Pinpoint the cell where the given text exists, returning its [X, Y] midpoint coordinate. 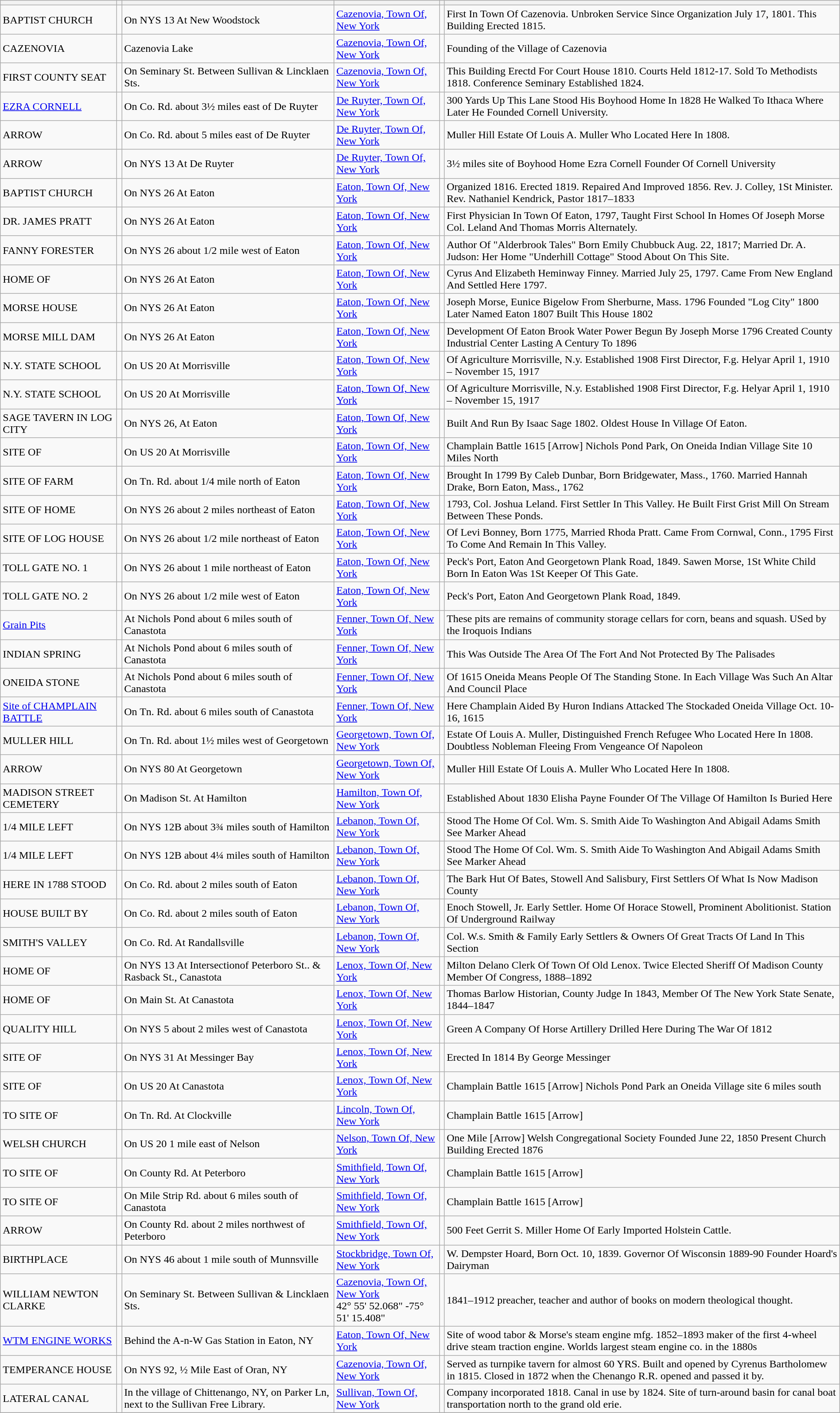
Champlain Battle 1615 [Arrow] Nichols Pond Park an Oneida Village site 6 miles south [642, 1086]
ONEIDA STONE [58, 682]
On NYS 31 At Messinger Bay [228, 1057]
On Tn. Rd. At Clockville [228, 1115]
SAGE TAVERN IN LOG CITY [58, 424]
Sullivan, Town Of, New York [387, 1398]
QUALITY HILL [58, 1029]
Champlain Battle 1615 [Arrow] Nichols Pond Park, On Oneida Indian Village Site 10 Miles North [642, 452]
Lincoln, Town Of, New York [387, 1115]
On Co. Rd. At Randallsville [228, 942]
Grain Pits [58, 625]
On Mile Strip Rd. about 6 miles south of Canastota [228, 1202]
Company incorporated 1818. Canal in use by 1824. Site of turn-around basin for canal boat transportation north to the grand old erie. [642, 1398]
Established About 1830 Elisha Payne Founder Of The Village Of Hamilton Is Buried Here [642, 798]
Enoch Stowell, Jr. Early Settler. Home Of Horace Stowell, Prominent Abolitionist. Station Of Underground Railway [642, 914]
SITE OF FARM [58, 481]
First Physician In Town Of Eaton, 1797, Taught First School In Homes Of Joseph Morse Col. Leland And Thomas Morris Alternately. [642, 222]
On US 20 At Canastota [228, 1086]
TOLL GATE NO. 2 [58, 596]
Brought In 1799 By Caleb Dunbar, Born Bridgewater, Mass., 1760. Married Hannah Drake, Born Eaton, Mass., 1762 [642, 481]
On NYS 26 about 1/2 mile northeast of Eaton [228, 539]
Cyrus And Elizabeth Heminway Finney. Married July 25, 1797. Came From New England And Settled Here 1797. [642, 279]
On NYS 13 At De Ruyter [228, 164]
W. Dempster Hoard, Born Oct. 10, 1839. Governor Of Wisconsin 1889-90 Founder Hoard's Dairyman [642, 1259]
Author Of "Alderbrook Tales" Born Emily Chubbuck Aug. 22, 1817; Married Dr. A. Judson: Her Home "Underhill Cottage" Stood About On This Site. [642, 250]
On NYS 80 At Georgetown [228, 769]
TEMPERANCE HOUSE [58, 1370]
FIRST COUNTY SEAT [58, 77]
Peck's Port, Eaton And Georgetown Plank Road, 1849. Sawen Morse, 1St White Child Born In Eaton Was 1St Keeper Of This Gate. [642, 567]
Of 1615 Oneida Means People Of The Standing Stone. In Each Village Was Such An Altar And Council Place [642, 682]
1841–1912 preacher, teacher and author of books on modern theological thought. [642, 1300]
BIRTHPLACE [58, 1259]
MORSE MILL DAM [58, 337]
SITE OF LOG HOUSE [58, 539]
On County Rd. At Peterboro [228, 1172]
Stockbridge, Town Of, New York [387, 1259]
Cazenovia, Town Of, New York42° 55' 52.068" -75° 51' 15.408" [387, 1300]
Built And Run By Isaac Sage 1802. Oldest House In Village Of Eaton. [642, 424]
Peck's Port, Eaton And Georgetown Plank Road, 1849. [642, 596]
Milton Delano Clerk Of Town Of Old Lenox. Twice Elected Sheriff Of Madison County Member Of Congress, 1888–1892 [642, 971]
Hamilton, Town Of, New York [387, 798]
500 Feet Gerrit S. Miller Home Of Early Imported Holstein Cattle. [642, 1230]
CAZENOVIA [58, 49]
The Bark Hut Of Bates, Stowell And Salisbury, First Settlers Of What Is Now Madison County [642, 884]
These pits are remains of community storage cellars for corn, beans and squash. USed by the Iroquois Indians [642, 625]
Founding of the Village of Cazenovia [642, 49]
WELSH CHURCH [58, 1144]
Organized 1816. Erected 1819. Repaired And Improved 1856. Rev. J. Colley, 1St Minister. Rev. Nathaniel Kendrick, Pastor 1817–1833 [642, 192]
On Tn. Rd. about 1½ miles west of Georgetown [228, 740]
On NYS 12B about 4¼ miles south of Hamilton [228, 856]
On NYS 26, At Eaton [228, 424]
Thomas Barlow Historian, County Judge In 1843, Member Of The New York State Senate, 1844–1847 [642, 1000]
On Co. Rd. about 3½ miles east of De Ruyter [228, 106]
On NYS 26 about 2 miles northeast of Eaton [228, 510]
On NYS 5 about 2 miles west of Canastota [228, 1029]
Erected In 1814 By George Messinger [642, 1057]
FANNY FORESTER [58, 250]
First In Town Of Cazenovia. Unbroken Service Since Organization July 17, 1801. This Building Erected 1815. [642, 19]
HOUSE BUILT BY [58, 914]
One Mile [Arrow] Welsh Congregational Society Founded June 22, 1850 Present Church Building Erected 1876 [642, 1144]
Cazenovia Lake [228, 49]
On Tn. Rd. about 1/4 mile north of Eaton [228, 481]
WTM ENGINE WORKS [58, 1341]
SMITH'S VALLEY [58, 942]
On Madison St. At Hamilton [228, 798]
On Main St. At Canastota [228, 1000]
Nelson, Town Of, New York [387, 1144]
This Building Erectd For Court House 1810. Courts Held 1812-17. Sold To Methodists 1818. Conference Seminary Established 1824. [642, 77]
On NYS 13 At Intersectionof Peterboro St.. & Rasback St., Canastota [228, 971]
On US 20 1 mile east of Nelson [228, 1144]
LATERAL CANAL [58, 1398]
Estate Of Louis A. Muller, Distinguished French Refugee Who Located Here In 1808. Doubtless Nobleman Fleeing From Vengeance Of Napoleon [642, 740]
In the village of Chittenango, NY, on Parker Ln, next to the Sullivan Free Library. [228, 1398]
On NYS 46 about 1 mile south of Munnsville [228, 1259]
DR. JAMES PRATT [58, 222]
On NYS 92, ½ Mile East of Oran, NY [228, 1370]
On County Rd. about 2 miles northwest of Peterboro [228, 1230]
Joseph Morse, Eunice Bigelow From Sherburne, Mass. 1796 Founded "Log City" 1800 Later Named Eaton 1807 Built This House 1802 [642, 308]
Here Champlain Aided By Huron Indians Attacked The Stockaded Oneida Village Oct. 10-16, 1615 [642, 712]
On Co. Rd. about 5 miles east of De Ruyter [228, 135]
Behind the A-n-W Gas Station in Eaton, NY [228, 1341]
MADISON STREET CEMETERY [58, 798]
Green A Company Of Horse Artillery Drilled Here During The War Of 1812 [642, 1029]
Site of CHAMPLAIN BATTLE [58, 712]
EZRA CORNELL [58, 106]
3½ miles site of Boyhood Home Ezra Cornell Founder Of Cornell University [642, 164]
300 Yards Up This Lane Stood His Boyhood Home In 1828 He Walked To Ithaca Where Later He Founded Cornell University. [642, 106]
Of Levi Bonney, Born 1775, Married Rhoda Pratt. Came From Cornwal, Conn., 1795 First To Come And Remain In This Valley. [642, 539]
On NYS 12B about 3¾ miles south of Hamilton [228, 827]
Col. W.s. Smith & Family Early Settlers & Owners Of Great Tracts Of Land In This Section [642, 942]
MORSE HOUSE [58, 308]
HERE IN 1788 STOOD [58, 884]
WILLIAM NEWTON CLARKE [58, 1300]
This Was Outside The Area Of The Fort And Not Protected By The Palisades [642, 654]
MULLER HILL [58, 740]
1793, Col. Joshua Leland. First Settler In This Valley. He Built First Grist Mill On Stream Between These Ponds. [642, 510]
Development Of Eaton Brook Water Power Begun By Joseph Morse 1796 Created County Industrial Center Lasting A Century To 1896 [642, 337]
SITE OF HOME [58, 510]
TOLL GATE NO. 1 [58, 567]
On NYS 26 about 1 mile northeast of Eaton [228, 567]
On NYS 13 At New Woodstock [228, 19]
INDIAN SPRING [58, 654]
On Tn. Rd. about 6 miles south of Canastota [228, 712]
